Provide the [x, y] coordinate of the cell's center where the given text is located.  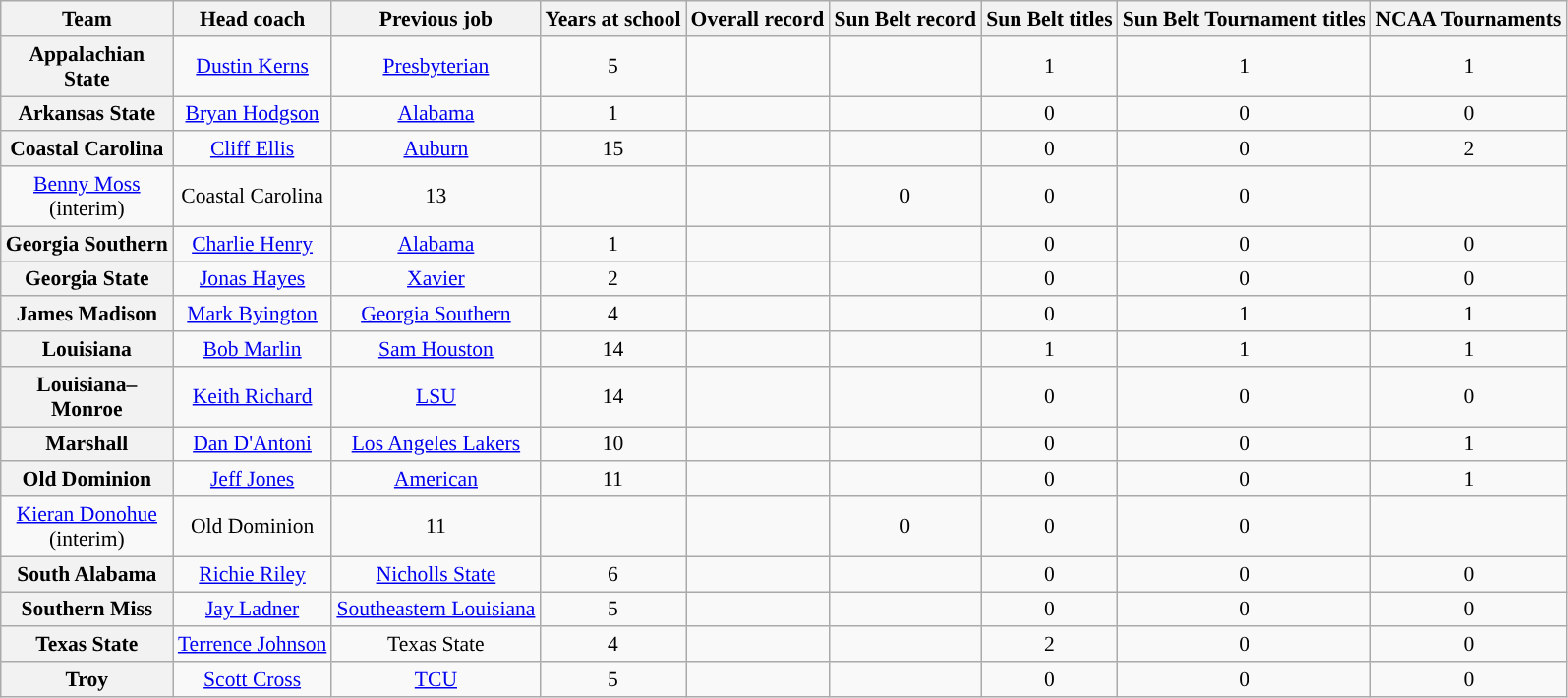
Louisiana [87, 349]
Head coach [252, 19]
James Madison [87, 315]
Dan D'Antoni [252, 444]
Louisiana–Monroe [87, 397]
South Alabama [87, 574]
Cliff Ellis [252, 149]
13 [436, 197]
Keith Richard [252, 397]
Georgia State [87, 279]
Sun Belt record [904, 19]
Nicholls State [436, 574]
Dustin Kerns [252, 67]
Southern Miss [87, 610]
Bryan Hodgson [252, 114]
Presbyterian [436, 67]
Appalachian State [87, 67]
Richie Riley [252, 574]
Auburn [436, 149]
American [436, 480]
Southeastern Louisiana [436, 610]
Jonas Hayes [252, 279]
LSU [436, 397]
Benny Moss (interim) [87, 197]
10 [612, 444]
Marshall [87, 444]
6 [612, 574]
Charlie Henry [252, 244]
15 [612, 149]
Overall record [758, 19]
Scott Cross [252, 679]
Troy [87, 679]
Sam Houston [436, 349]
Previous job [436, 19]
Los Angeles Lakers [436, 444]
Xavier [436, 279]
NCAA Tournaments [1469, 19]
Terrence Johnson [252, 645]
Jeff Jones [252, 480]
Team [87, 19]
Sun Belt Tournament titles [1245, 19]
TCU [436, 679]
Arkansas State [87, 114]
Kieran Donohue (interim) [87, 527]
Bob Marlin [252, 349]
Jay Ladner [252, 610]
Years at school [612, 19]
Sun Belt titles [1049, 19]
Mark Byington [252, 315]
